For the text-containing cell, return its midpoint in [X, Y] coordinate format. 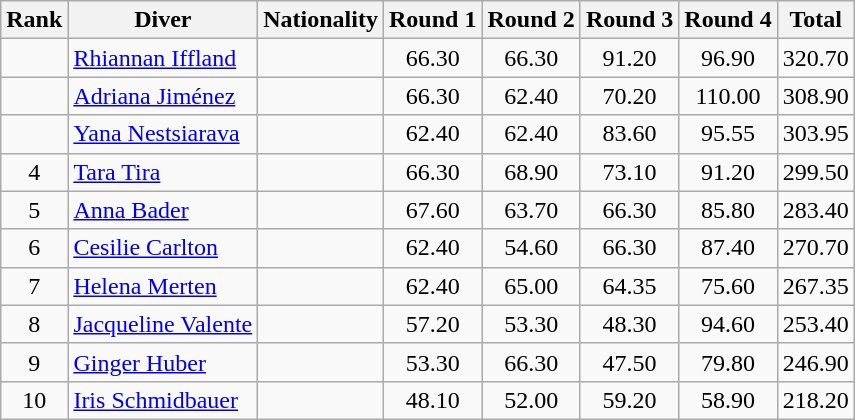
75.60 [728, 286]
Rank [34, 20]
65.00 [531, 286]
Tara Tira [163, 172]
64.35 [629, 286]
253.40 [816, 324]
68.90 [531, 172]
57.20 [432, 324]
Yana Nestsiarava [163, 134]
10 [34, 400]
267.35 [816, 286]
73.10 [629, 172]
Total [816, 20]
Ginger Huber [163, 362]
95.55 [728, 134]
58.90 [728, 400]
9 [34, 362]
270.70 [816, 248]
Adriana Jiménez [163, 96]
303.95 [816, 134]
70.20 [629, 96]
Iris Schmidbauer [163, 400]
96.90 [728, 58]
Anna Bader [163, 210]
Helena Merten [163, 286]
59.20 [629, 400]
85.80 [728, 210]
Cesilie Carlton [163, 248]
Round 2 [531, 20]
Round 4 [728, 20]
79.80 [728, 362]
308.90 [816, 96]
5 [34, 210]
94.60 [728, 324]
7 [34, 286]
48.10 [432, 400]
52.00 [531, 400]
Round 1 [432, 20]
63.70 [531, 210]
67.60 [432, 210]
Diver [163, 20]
110.00 [728, 96]
87.40 [728, 248]
Jacqueline Valente [163, 324]
54.60 [531, 248]
Rhiannan Iffland [163, 58]
Nationality [321, 20]
283.40 [816, 210]
47.50 [629, 362]
83.60 [629, 134]
246.90 [816, 362]
320.70 [816, 58]
6 [34, 248]
4 [34, 172]
8 [34, 324]
299.50 [816, 172]
218.20 [816, 400]
48.30 [629, 324]
Round 3 [629, 20]
